Provide the (x, y) coordinate of the cell's center where the given text is located.  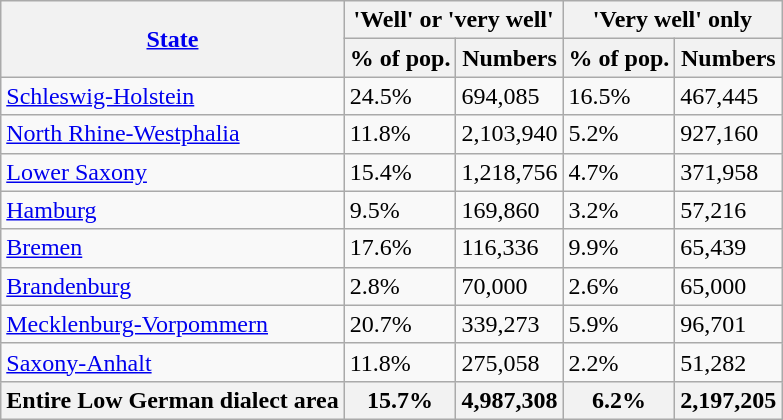
9.9% (619, 248)
State (172, 39)
15.4% (400, 172)
57,216 (728, 210)
4.7% (619, 172)
51,282 (728, 362)
116,336 (510, 248)
2,103,940 (510, 134)
65,000 (728, 286)
Hamburg (172, 210)
1,218,756 (510, 172)
Bremen (172, 248)
65,439 (728, 248)
2,197,205 (728, 400)
Lower Saxony (172, 172)
'Very well' only (672, 20)
17.6% (400, 248)
Schleswig-Holstein (172, 96)
Brandenburg (172, 286)
2.2% (619, 362)
169,860 (510, 210)
16.5% (619, 96)
371,958 (728, 172)
275,058 (510, 362)
15.7% (400, 400)
24.5% (400, 96)
4,987,308 (510, 400)
339,273 (510, 324)
3.2% (619, 210)
694,085 (510, 96)
6.2% (619, 400)
Mecklenburg-Vorpommern (172, 324)
9.5% (400, 210)
Entire Low German dialect area (172, 400)
'Well' or 'very well' (454, 20)
Saxony-Anhalt (172, 362)
96,701 (728, 324)
70,000 (510, 286)
467,445 (728, 96)
2.8% (400, 286)
20.7% (400, 324)
927,160 (728, 134)
5.2% (619, 134)
North Rhine-Westphalia (172, 134)
2.6% (619, 286)
5.9% (619, 324)
